Detect which cell encompasses the target text, then output its (x, y) center coordinate. 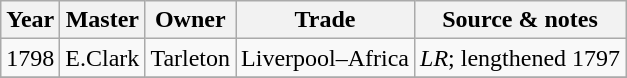
Master (102, 20)
Source & notes (520, 20)
Owner (190, 20)
LR; lengthened 1797 (520, 58)
1798 (30, 58)
Liverpool–Africa (326, 58)
Tarleton (190, 58)
E.Clark (102, 58)
Trade (326, 20)
Year (30, 20)
